Extract the (X, Y) coordinate from the center of the cell holding the provided text.  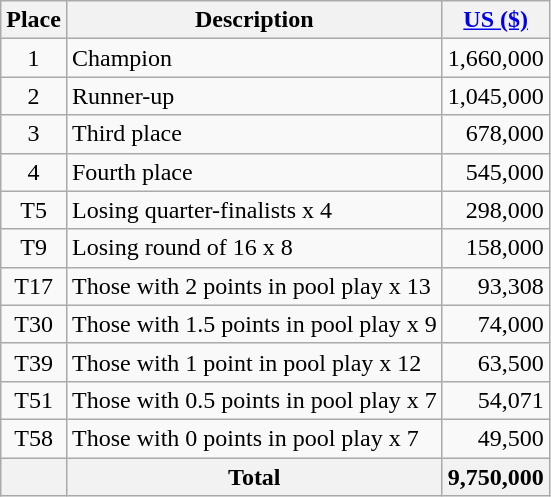
678,000 (496, 134)
Description (254, 20)
1,045,000 (496, 96)
Losing quarter-finalists x 4 (254, 210)
T51 (34, 400)
Those with 0.5 points in pool play x 7 (254, 400)
US ($) (496, 20)
3 (34, 134)
Third place (254, 134)
Those with 1 point in pool play x 12 (254, 362)
T39 (34, 362)
298,000 (496, 210)
Those with 1.5 points in pool play x 9 (254, 324)
74,000 (496, 324)
T5 (34, 210)
Runner-up (254, 96)
T58 (34, 438)
2 (34, 96)
545,000 (496, 172)
93,308 (496, 286)
1,660,000 (496, 58)
54,071 (496, 400)
Total (254, 477)
T17 (34, 286)
158,000 (496, 248)
T9 (34, 248)
4 (34, 172)
Losing round of 16 x 8 (254, 248)
Champion (254, 58)
Those with 0 points in pool play x 7 (254, 438)
Place (34, 20)
Those with 2 points in pool play x 13 (254, 286)
1 (34, 58)
9,750,000 (496, 477)
T30 (34, 324)
Fourth place (254, 172)
49,500 (496, 438)
63,500 (496, 362)
